Determine the [X, Y] coordinate at the center of the cell enclosing the given text.  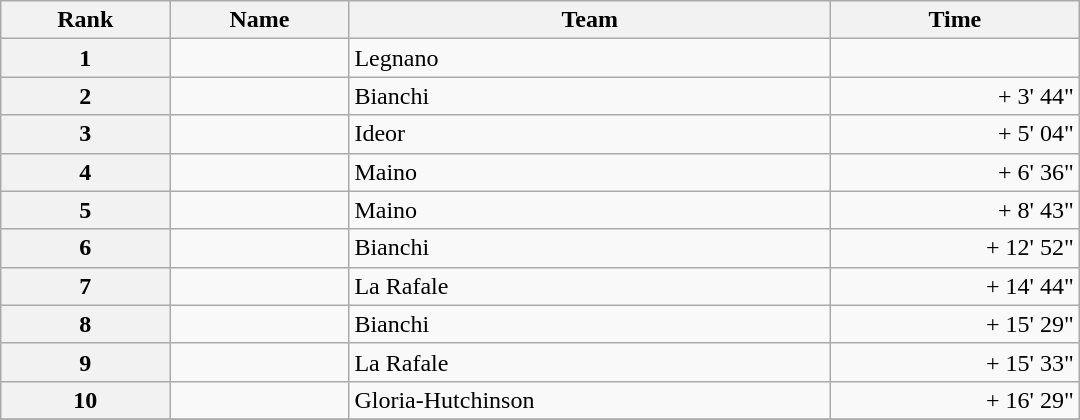
4 [86, 172]
6 [86, 248]
+ 15' 29" [954, 324]
+ 15' 33" [954, 362]
+ 8' 43" [954, 210]
9 [86, 362]
8 [86, 324]
+ 12' 52" [954, 248]
+ 5' 04" [954, 134]
7 [86, 286]
Time [954, 20]
Name [260, 20]
Team [590, 20]
+ 3' 44" [954, 96]
10 [86, 400]
+ 6' 36" [954, 172]
Gloria-Hutchinson [590, 400]
+ 16' 29" [954, 400]
+ 14' 44" [954, 286]
Legnano [590, 58]
3 [86, 134]
Ideor [590, 134]
Rank [86, 20]
1 [86, 58]
5 [86, 210]
2 [86, 96]
